Find where the given text appears and provide that cell's center as [X, Y] coordinate. 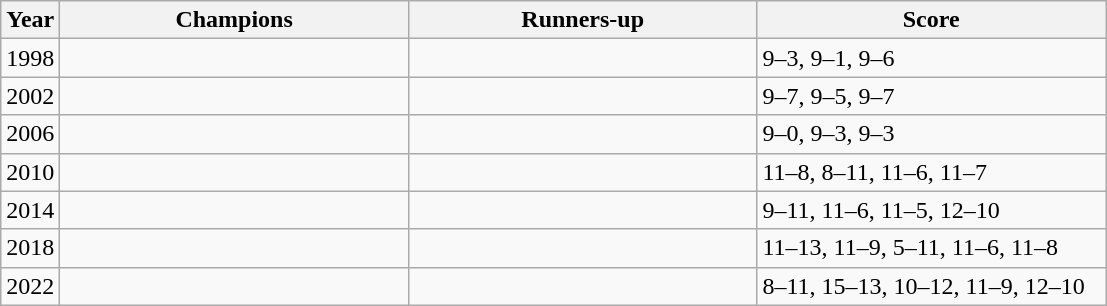
Score [932, 20]
2010 [30, 172]
9–0, 9–3, 9–3 [932, 134]
11–8, 8–11, 11–6, 11–7 [932, 172]
1998 [30, 58]
2022 [30, 286]
11–13, 11–9, 5–11, 11–6, 11–8 [932, 248]
8–11, 15–13, 10–12, 11–9, 12–10 [932, 286]
2006 [30, 134]
Champions [234, 20]
9–7, 9–5, 9–7 [932, 96]
Year [30, 20]
Runners-up [582, 20]
2002 [30, 96]
9–11, 11–6, 11–5, 12–10 [932, 210]
2018 [30, 248]
2014 [30, 210]
9–3, 9–1, 9–6 [932, 58]
